Find where the given text appears and provide that cell's center as [x, y] coordinate. 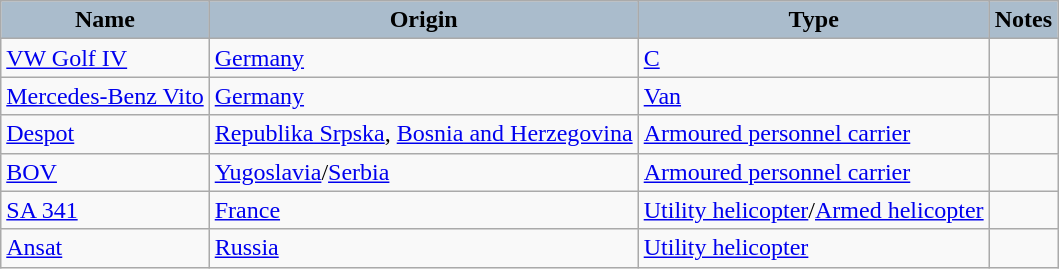
France [424, 210]
Russia [424, 248]
Name [105, 20]
BOV [105, 172]
Mercedes-Benz Vito [105, 96]
C [814, 58]
Type [814, 20]
VW Golf IV [105, 58]
SA 341 [105, 210]
Despot [105, 134]
Van [814, 96]
Republika Srpska, Bosnia and Herzegovina [424, 134]
Origin [424, 20]
Utility helicopter [814, 248]
Utility helicopter/Armed helicopter [814, 210]
Notes [1023, 20]
Ansat [105, 248]
Yugoslavia/Serbia [424, 172]
